Return the (x, y) coordinate for the center point of the cell that contains the specified text.  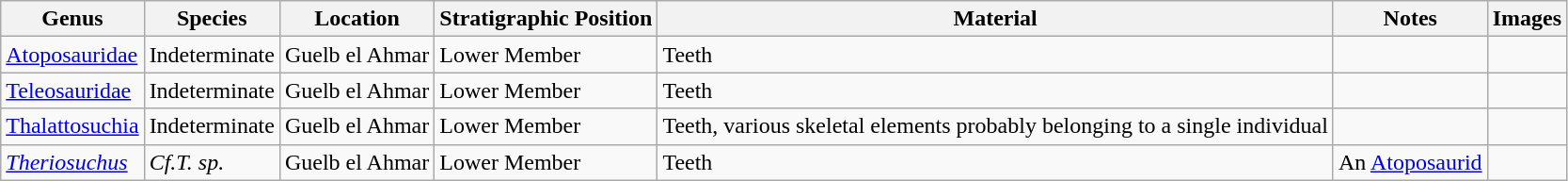
Teeth, various skeletal elements probably belonging to a single individual (995, 126)
Teleosauridae (72, 90)
Theriosuchus (72, 162)
An Atoposaurid (1410, 162)
Location (356, 19)
Atoposauridae (72, 55)
Cf.T. sp. (212, 162)
Species (212, 19)
Genus (72, 19)
Images (1527, 19)
Stratigraphic Position (546, 19)
Material (995, 19)
Thalattosuchia (72, 126)
Notes (1410, 19)
